Determine the [X, Y] coordinate at the center of the cell enclosing the given text.  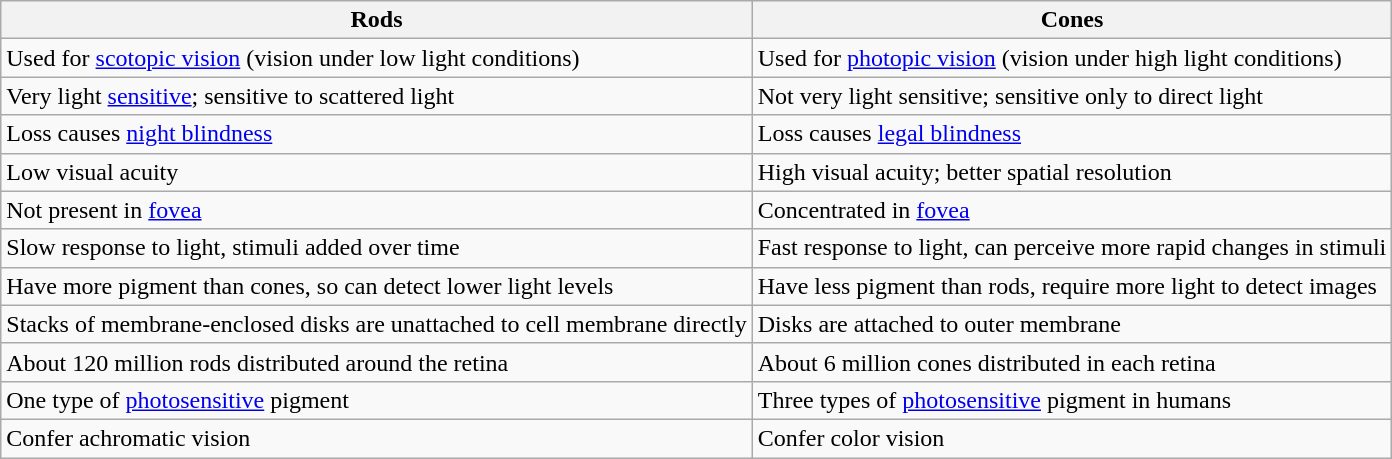
Fast response to light, can perceive more rapid changes in stimuli [1072, 248]
Confer achromatic vision [376, 438]
Loss causes legal blindness [1072, 134]
Cones [1072, 20]
Concentrated in fovea [1072, 210]
About 120 million rods distributed around the retina [376, 362]
Confer color vision [1072, 438]
About 6 million cones distributed in each retina [1072, 362]
Stacks of membrane-enclosed disks are unattached to cell membrane directly [376, 324]
High visual acuity; better spatial resolution [1072, 172]
Three types of photosensitive pigment in humans [1072, 400]
Slow response to light, stimuli added over time [376, 248]
Very light sensitive; sensitive to scattered light [376, 96]
Not very light sensitive; sensitive only to direct light [1072, 96]
Have more pigment than cones, so can detect lower light levels [376, 286]
One type of photosensitive pigment [376, 400]
Have less pigment than rods, require more light to detect images [1072, 286]
Disks are attached to outer membrane [1072, 324]
Used for scotopic vision (vision under low light conditions) [376, 58]
Loss causes night blindness [376, 134]
Rods [376, 20]
Used for photopic vision (vision under high light conditions) [1072, 58]
Low visual acuity [376, 172]
Not present in fovea [376, 210]
